From the cell containing the given text, extract its center point as (X, Y) coordinate. 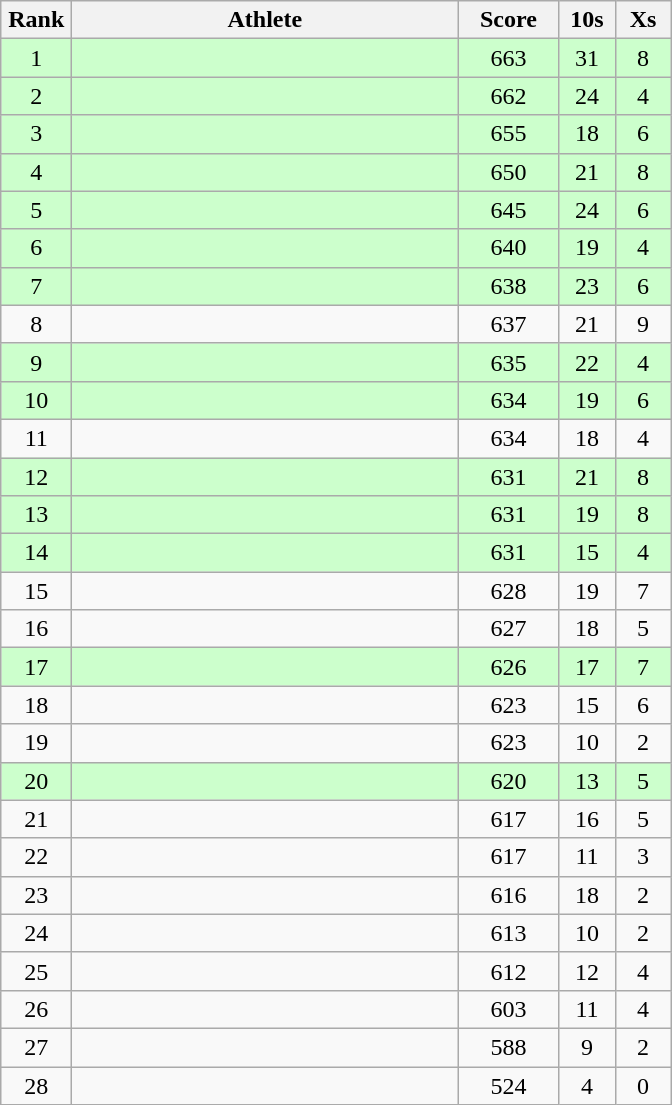
638 (508, 286)
603 (508, 1009)
26 (36, 1009)
627 (508, 629)
588 (508, 1047)
650 (508, 172)
612 (508, 971)
27 (36, 1047)
28 (36, 1085)
14 (36, 553)
662 (508, 96)
25 (36, 971)
628 (508, 591)
620 (508, 781)
613 (508, 933)
0 (643, 1085)
637 (508, 324)
Score (508, 20)
640 (508, 248)
524 (508, 1085)
645 (508, 210)
Rank (36, 20)
616 (508, 895)
Athlete (265, 20)
655 (508, 134)
635 (508, 362)
Xs (643, 20)
1 (36, 58)
663 (508, 58)
20 (36, 781)
31 (587, 58)
626 (508, 667)
10s (587, 20)
